Search for the cell housing the specified text and yield its [X, Y] center coordinate. 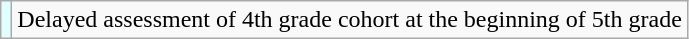
Delayed assessment of 4th grade cohort at the beginning of 5th grade [350, 20]
